Scan for the cell matching the given text and deliver its [x, y] coordinate at center. 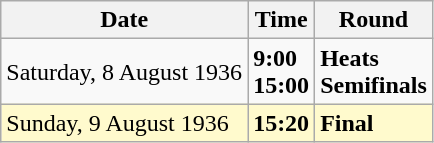
Saturday, 8 August 1936 [124, 72]
Final [374, 123]
Sunday, 9 August 1936 [124, 123]
Date [124, 20]
9:0015:00 [282, 72]
Time [282, 20]
HeatsSemifinals [374, 72]
Round [374, 20]
15:20 [282, 123]
